Scan for the cell matching the given text and deliver its [X, Y] coordinate at center. 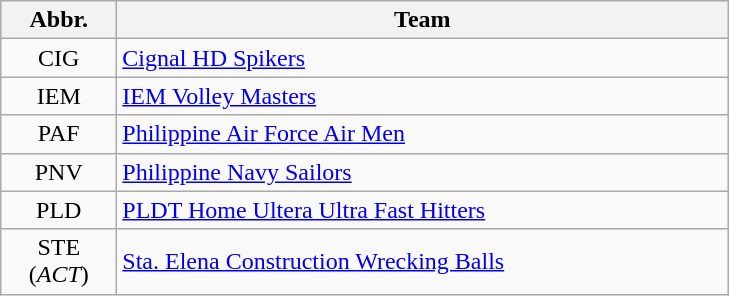
CIG [59, 58]
STE (ACT) [59, 262]
Sta. Elena Construction Wrecking Balls [422, 262]
Philippine Air Force Air Men [422, 134]
PLD [59, 210]
Team [422, 20]
Philippine Navy Sailors [422, 172]
PLDT Home Ultera Ultra Fast Hitters [422, 210]
PNV [59, 172]
Cignal HD Spikers [422, 58]
Abbr. [59, 20]
PAF [59, 134]
IEM Volley Masters [422, 96]
IEM [59, 96]
